Return the [x, y] coordinate for the center point of the cell that contains the specified text.  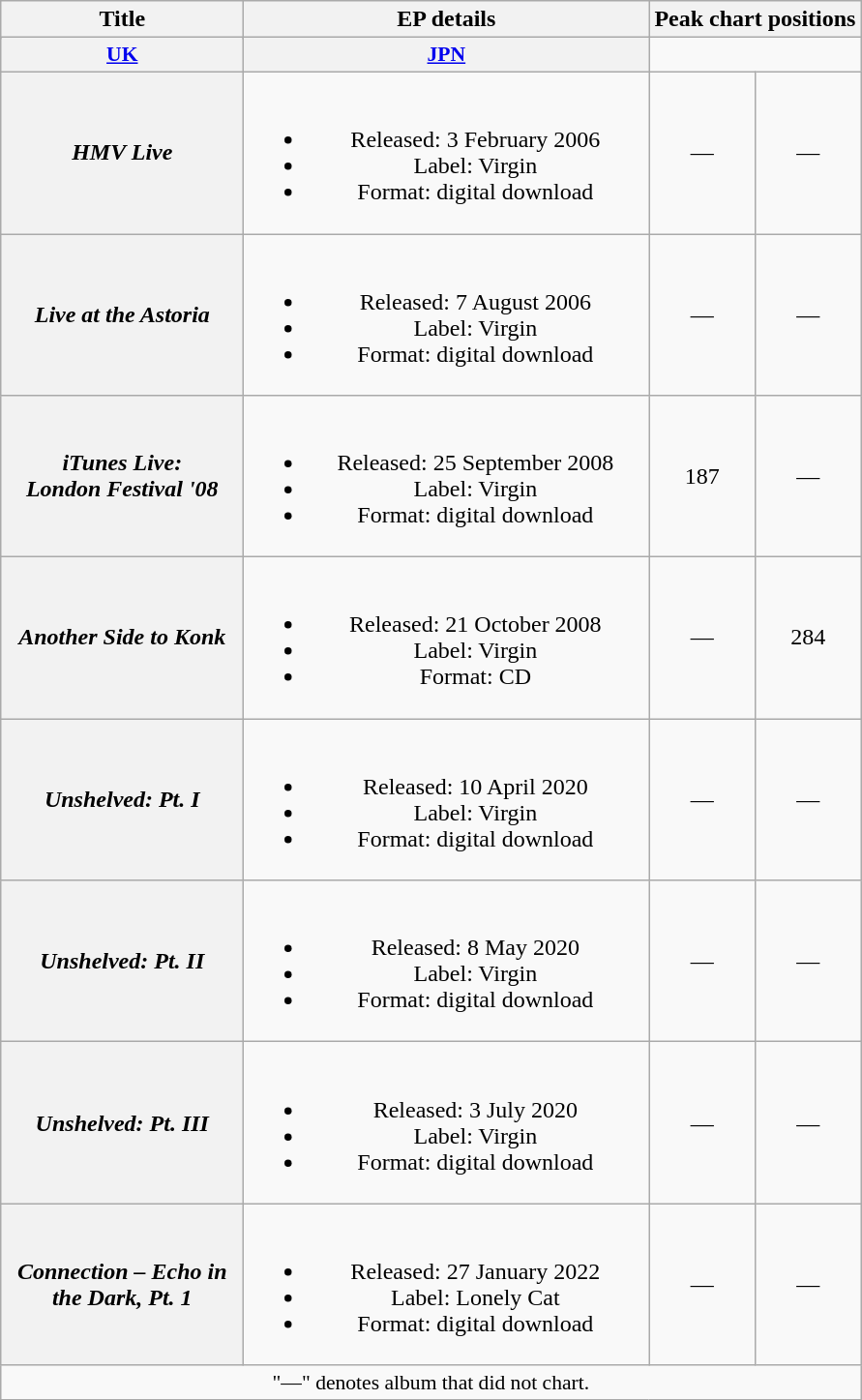
Title [122, 19]
JPN [447, 55]
Released: 27 January 2022Label: Lonely CatFormat: digital download [447, 1285]
Released: 3 July 2020Label: VirginFormat: digital download [447, 1122]
Peak chart positions [755, 19]
Unshelved: Pt. III [122, 1122]
Connection – Echo in the Dark, Pt. 1 [122, 1285]
HMV Live [122, 153]
Released: 8 May 2020Label: VirginFormat: digital download [447, 962]
Live at the Astoria [122, 315]
Released: 21 October 2008Label: VirginFormat: CD [447, 639]
EP details [447, 19]
187 [702, 476]
Released: 25 September 2008Label: VirginFormat: digital download [447, 476]
284 [808, 639]
Released: 10 April 2020Label: VirginFormat: digital download [447, 799]
Unshelved: Pt. I [122, 799]
Another Side to Konk [122, 639]
UK [122, 55]
Unshelved: Pt. II [122, 962]
iTunes Live:London Festival '08 [122, 476]
Released: 3 February 2006Label: VirginFormat: digital download [447, 153]
"—" denotes album that did not chart. [431, 1383]
Released: 7 August 2006Label: VirginFormat: digital download [447, 315]
